Pinpoint the cell where the given text exists, returning its (X, Y) midpoint coordinate. 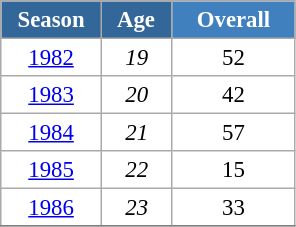
57 (234, 133)
Overall (234, 20)
1985 (52, 170)
Season (52, 20)
21 (136, 133)
1984 (52, 133)
15 (234, 170)
19 (136, 58)
1983 (52, 95)
1986 (52, 208)
42 (234, 95)
23 (136, 208)
Age (136, 20)
52 (234, 58)
22 (136, 170)
20 (136, 95)
33 (234, 208)
1982 (52, 58)
